Return [X, Y] of the center of cell containing provided text 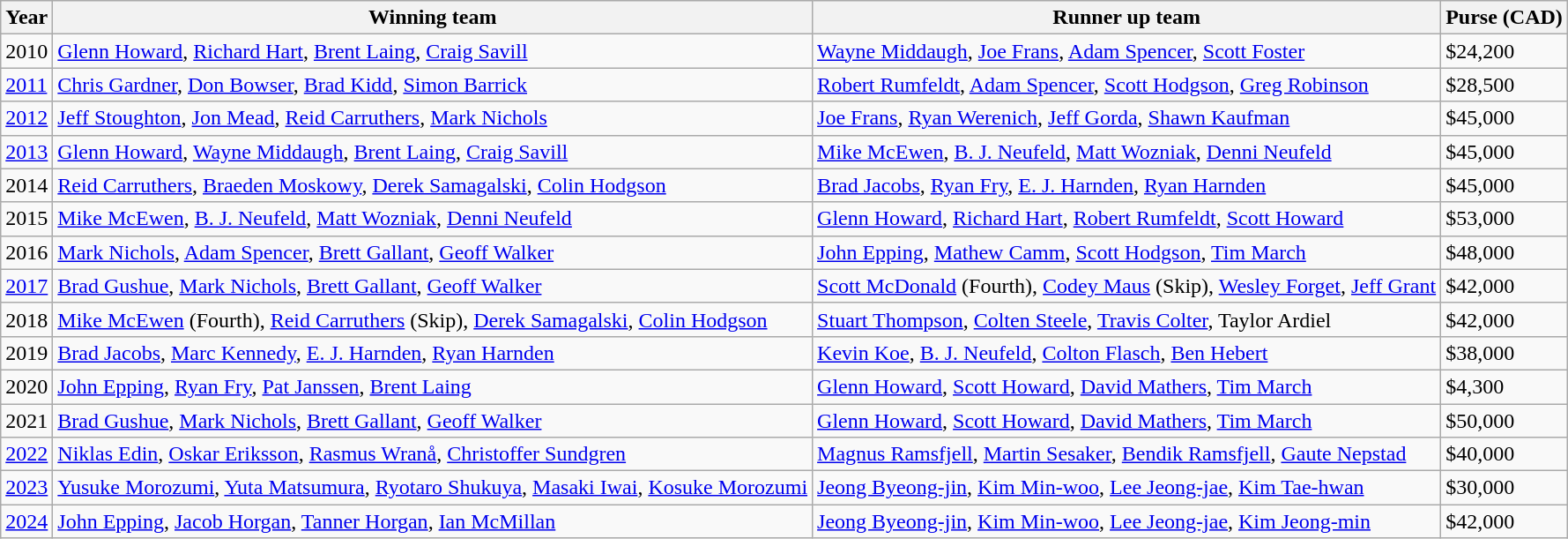
$50,000 [1505, 421]
2023 [26, 488]
2014 [26, 185]
Runner up team [1126, 18]
Kevin Koe, B. J. Neufeld, Colton Flasch, Ben Hebert [1126, 353]
Glenn Howard, Richard Hart, Robert Rumfeldt, Scott Howard [1126, 219]
2024 [26, 521]
2017 [26, 286]
Yusuke Morozumi, Yuta Matsumura, Ryotaro Shukuya, Masaki Iwai, Kosuke Morozumi [433, 488]
Reid Carruthers, Braeden Moskowy, Derek Samagalski, Colin Hodgson [433, 185]
$28,500 [1505, 85]
2015 [26, 219]
2010 [26, 51]
John Epping, Mathew Camm, Scott Hodgson, Tim March [1126, 252]
$40,000 [1505, 454]
Winning team [433, 18]
Robert Rumfeldt, Adam Spencer, Scott Hodgson, Greg Robinson [1126, 85]
2019 [26, 353]
$30,000 [1505, 488]
Stuart Thompson, Colten Steele, Travis Colter, Taylor Ardiel [1126, 319]
Wayne Middaugh, Joe Frans, Adam Spencer, Scott Foster [1126, 51]
Joe Frans, Ryan Werenich, Jeff Gorda, Shawn Kaufman [1126, 118]
2022 [26, 454]
2012 [26, 118]
Jeff Stoughton, Jon Mead, Reid Carruthers, Mark Nichols [433, 118]
Glenn Howard, Richard Hart, Brent Laing, Craig Savill [433, 51]
2020 [26, 386]
Brad Jacobs, Marc Kennedy, E. J. Harnden, Ryan Harnden [433, 353]
2013 [26, 152]
Mike McEwen (Fourth), Reid Carruthers (Skip), Derek Samagalski, Colin Hodgson [433, 319]
Glenn Howard, Wayne Middaugh, Brent Laing, Craig Savill [433, 152]
Year [26, 18]
$48,000 [1505, 252]
2016 [26, 252]
Chris Gardner, Don Bowser, Brad Kidd, Simon Barrick [433, 85]
Jeong Byeong-jin, Kim Min-woo, Lee Jeong-jae, Kim Tae-hwan [1126, 488]
2018 [26, 319]
$38,000 [1505, 353]
Brad Jacobs, Ryan Fry, E. J. Harnden, Ryan Harnden [1126, 185]
John Epping, Jacob Horgan, Tanner Horgan, Ian McMillan [433, 521]
$24,200 [1505, 51]
Mark Nichols, Adam Spencer, Brett Gallant, Geoff Walker [433, 252]
John Epping, Ryan Fry, Pat Janssen, Brent Laing [433, 386]
2021 [26, 421]
$4,300 [1505, 386]
Scott McDonald (Fourth), Codey Maus (Skip), Wesley Forget, Jeff Grant [1126, 286]
2011 [26, 85]
Magnus Ramsfjell, Martin Sesaker, Bendik Ramsfjell, Gaute Nepstad [1126, 454]
$53,000 [1505, 219]
Niklas Edin, Oskar Eriksson, Rasmus Wranå, Christoffer Sundgren [433, 454]
Purse (CAD) [1505, 18]
Jeong Byeong-jin, Kim Min-woo, Lee Jeong-jae, Kim Jeong-min [1126, 521]
